Find where the given text appears and provide that cell's center as (x, y) coordinate. 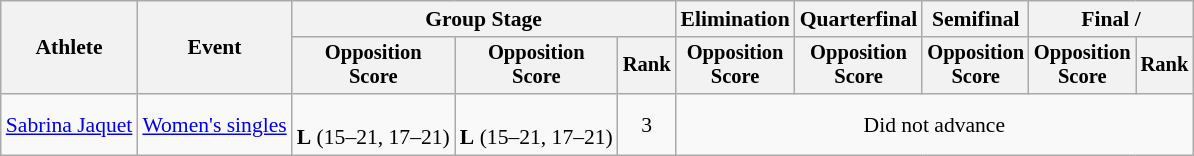
Sabrina Jaquet (70, 124)
Did not advance (934, 124)
3 (647, 124)
Athlete (70, 48)
Final / (1111, 19)
Group Stage (484, 19)
Semifinal (976, 19)
Women's singles (214, 124)
Elimination (734, 19)
Quarterfinal (859, 19)
Event (214, 48)
